Provide the (X, Y) coordinate of the cell's center where the given text is located.  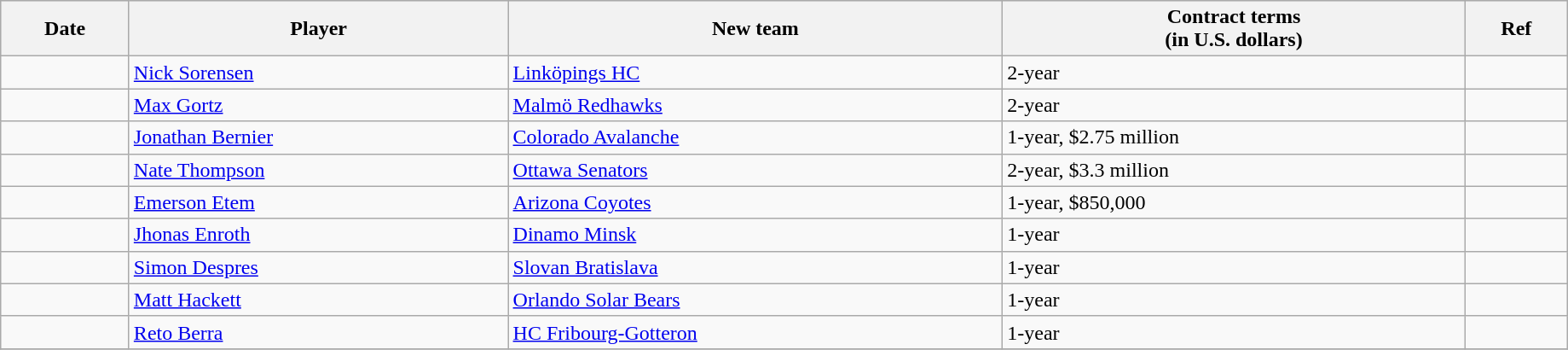
Ref (1516, 29)
1-year, $850,000 (1235, 202)
Nick Sorensen (319, 73)
2-year, $3.3 million (1235, 170)
Malmö Redhawks (755, 105)
HC Fribourg-Gotteron (755, 332)
Emerson Etem (319, 202)
Matt Hackett (319, 300)
New team (755, 29)
Jonathan Bernier (319, 137)
Slovan Bratislava (755, 267)
Max Gortz (319, 105)
Nate Thompson (319, 170)
Simon Despres (319, 267)
Reto Berra (319, 332)
Contract terms(in U.S. dollars) (1235, 29)
Colorado Avalanche (755, 137)
Linköpings HC (755, 73)
Ottawa Senators (755, 170)
Jhonas Enroth (319, 235)
Date (65, 29)
Player (319, 29)
Dinamo Minsk (755, 235)
1-year, $2.75 million (1235, 137)
Orlando Solar Bears (755, 300)
Arizona Coyotes (755, 202)
